Capture the cell that displays the provided text and extract its (x, y) central coordinate. 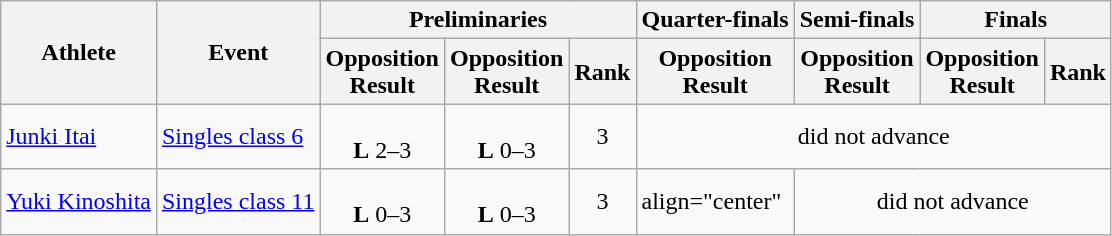
Event (238, 52)
Quarter-finals (715, 20)
align="center" (715, 202)
Athlete (79, 52)
Singles class 6 (238, 136)
Junki Itai (79, 136)
L 2–3 (382, 136)
Preliminaries (478, 20)
Finals (1016, 20)
Yuki Kinoshita (79, 202)
Semi-finals (857, 20)
Singles class 11 (238, 202)
